Output the [X, Y] coordinate of the center of the cell containing the given text.  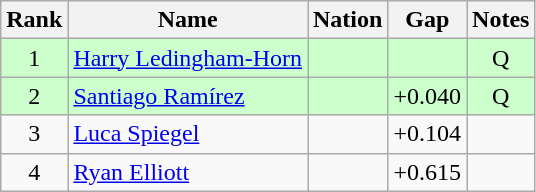
Notes [501, 20]
Gap [428, 20]
2 [34, 96]
3 [34, 134]
+0.040 [428, 96]
Harry Ledingham-Horn [188, 58]
Name [188, 20]
Ryan Elliott [188, 172]
4 [34, 172]
Rank [34, 20]
Nation [348, 20]
Luca Spiegel [188, 134]
+0.615 [428, 172]
Santiago Ramírez [188, 96]
1 [34, 58]
+0.104 [428, 134]
